Provide the [x, y] coordinate of the cell's center where the given text is located.  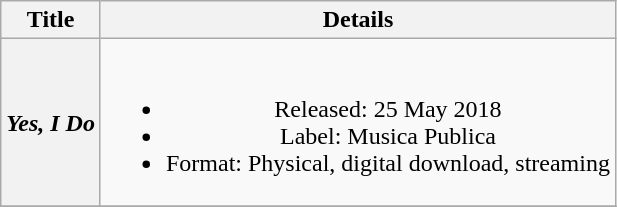
Yes, I Do [51, 122]
Released: 25 May 2018Label: Musica PublicaFormat: Physical, digital download, streaming [358, 122]
Title [51, 20]
Details [358, 20]
